From the cell containing the given text, extract its center point as [x, y] coordinate. 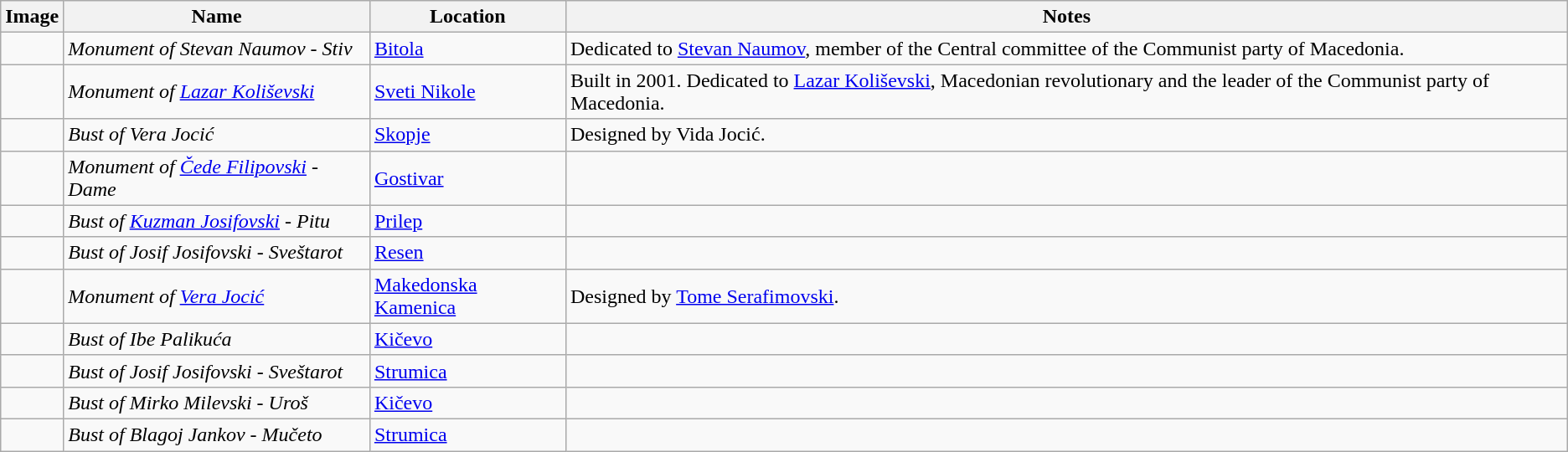
Bust of Mirko Milevski - Uroš [217, 403]
Bust of Blagoj Jankov - Mučeto [217, 434]
Dedicated to Stevan Naumov, member of the Central committee of the Communist party of Macedonia. [1066, 49]
Monument of Lazar Koliševski [217, 92]
Prilep [467, 221]
Bust of Ibe Palikuća [217, 339]
Image [32, 17]
Makedonska Kamenica [467, 296]
Monument of Stevan Naumov - Stiv [217, 49]
Location [467, 17]
Bust of Vera Jocić [217, 135]
Bust of Kuzman Josifovski - Pitu [217, 221]
Resen [467, 253]
Monument of Čede Filipovski - Dame [217, 177]
Designed by Vida Jocić. [1066, 135]
Sveti Nikole [467, 92]
Skopje [467, 135]
Bitola [467, 49]
Monument of Vera Jocić [217, 296]
Gostivar [467, 177]
Built in 2001. Dedicated to Lazar Koliševski, Macedonian revolutionary and the leader of the Communist party of Macedonia. [1066, 92]
Designed by Tome Serafimovski. [1066, 296]
Name [217, 17]
Notes [1066, 17]
